Scan for the cell matching the given text and deliver its [x, y] coordinate at center. 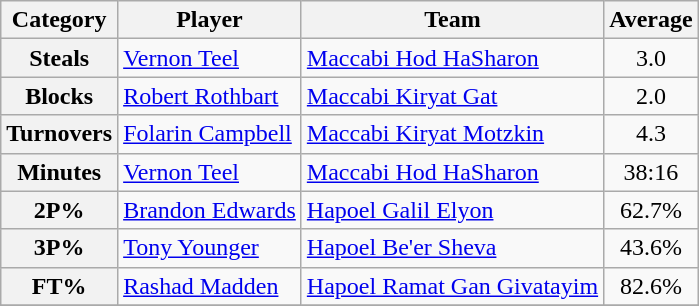
Robert Rothbart [210, 96]
FT% [60, 286]
Maccabi Kiryat Gat [452, 96]
Hapoel Be'er Sheva [452, 248]
38:16 [652, 172]
2.0 [652, 96]
4.3 [652, 134]
Minutes [60, 172]
Maccabi Kiryat Motzkin [452, 134]
Average [652, 20]
3P% [60, 248]
Rashad Madden [210, 286]
Player [210, 20]
43.6% [652, 248]
Tony Younger [210, 248]
Steals [60, 58]
Brandon Edwards [210, 210]
Hapoel Ramat Gan Givatayim [452, 286]
Turnovers [60, 134]
82.6% [652, 286]
3.0 [652, 58]
Folarin Campbell [210, 134]
62.7% [652, 210]
2P% [60, 210]
Hapoel Galil Elyon [452, 210]
Team [452, 20]
Category [60, 20]
Blocks [60, 96]
